Return [x, y] of the center of cell containing provided text 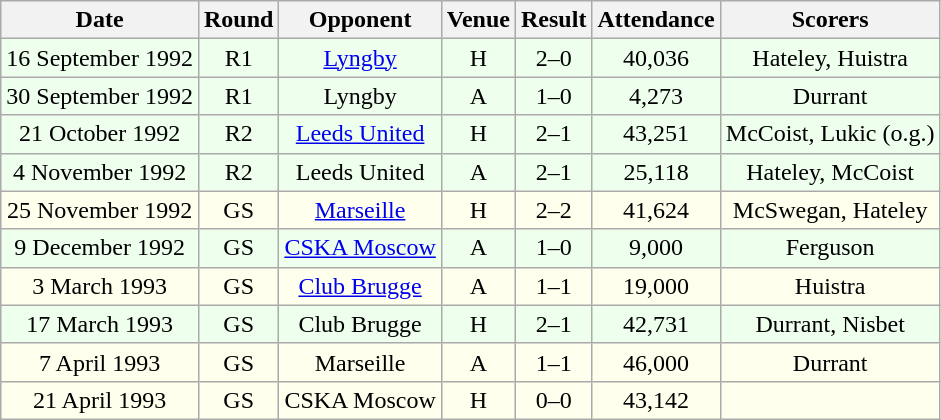
Hateley, McCoist [830, 172]
19,000 [656, 286]
Hateley, Huistra [830, 58]
Durrant, Nisbet [830, 324]
4 November 1992 [100, 172]
McSwegan, Hateley [830, 210]
40,036 [656, 58]
25 November 1992 [100, 210]
Date [100, 20]
21 October 1992 [100, 134]
3 March 1993 [100, 286]
Scorers [830, 20]
46,000 [656, 362]
Ferguson [830, 248]
Opponent [360, 20]
9 December 1992 [100, 248]
Attendance [656, 20]
41,624 [656, 210]
16 September 1992 [100, 58]
42,731 [656, 324]
0–0 [554, 400]
17 March 1993 [100, 324]
21 April 1993 [100, 400]
7 April 1993 [100, 362]
Venue [478, 20]
Round [238, 20]
McCoist, Lukic (o.g.) [830, 134]
Result [554, 20]
43,142 [656, 400]
30 September 1992 [100, 96]
9,000 [656, 248]
4,273 [656, 96]
2–0 [554, 58]
43,251 [656, 134]
25,118 [656, 172]
2–2 [554, 210]
Huistra [830, 286]
